Output the (X, Y) coordinate of the center of the cell containing the given text.  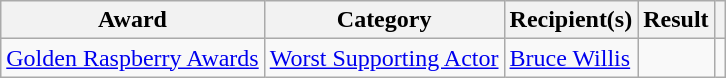
Recipient(s) (571, 20)
Result (676, 20)
Golden Raspberry Awards (132, 58)
Worst Supporting Actor (384, 58)
Category (384, 20)
Bruce Willis (571, 58)
Award (132, 20)
